Detect which cell encompasses the target text, then output its [X, Y] center coordinate. 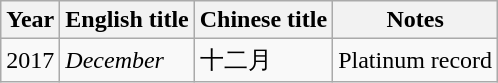
Year [30, 20]
December [127, 60]
English title [127, 20]
Chinese title [263, 20]
十二月 [263, 60]
Notes [416, 20]
2017 [30, 60]
Platinum record [416, 60]
